Return the [x, y] coordinate for the center point of the cell that contains the specified text.  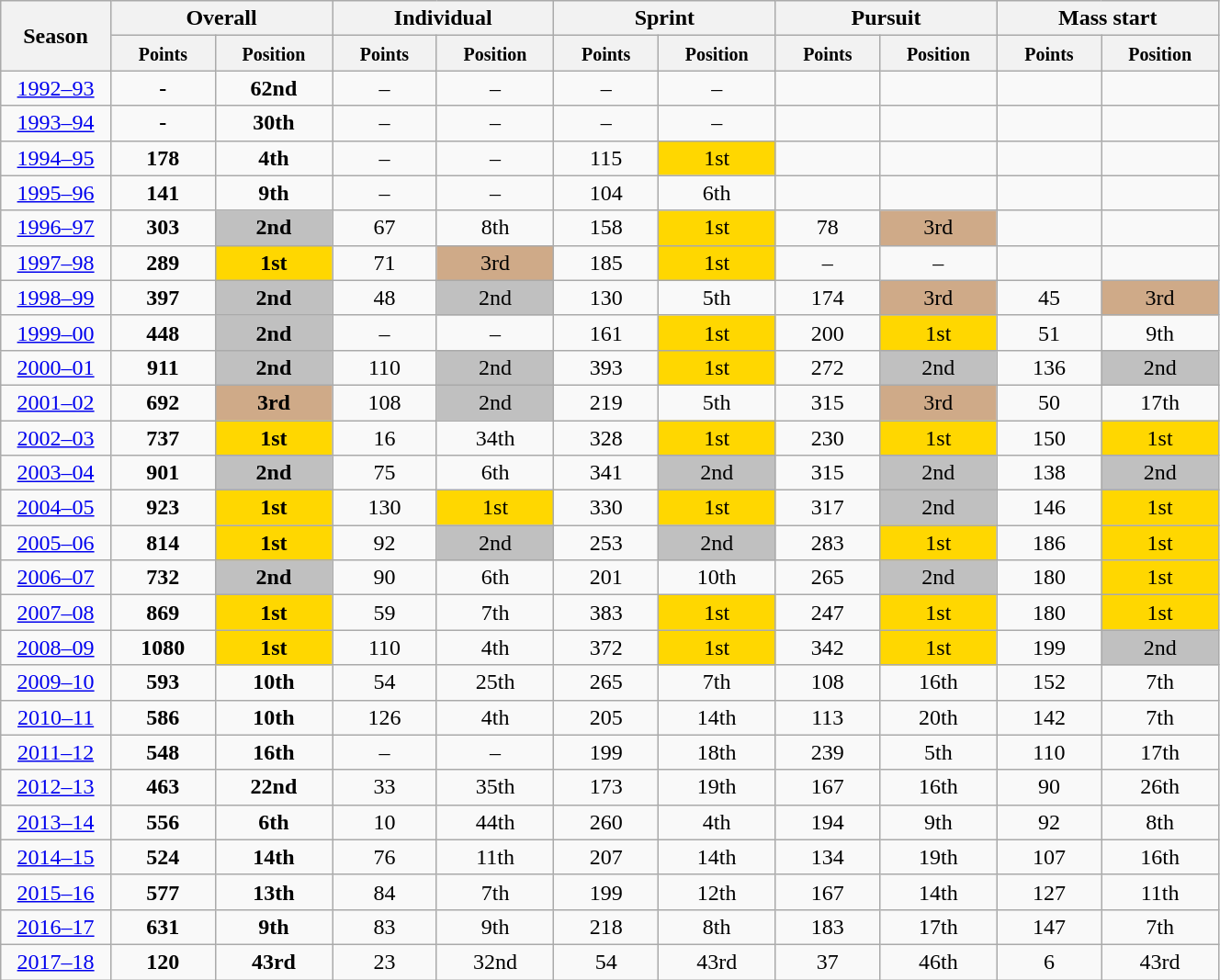
1998–99 [56, 298]
272 [828, 367]
1994–95 [56, 158]
Sprint [665, 18]
Overall [220, 18]
18th [717, 752]
289 [163, 263]
16 [385, 438]
328 [606, 438]
127 [1049, 892]
911 [163, 367]
136 [1049, 367]
32nd [494, 962]
46th [939, 962]
33 [385, 787]
2017–18 [56, 962]
253 [606, 543]
50 [1049, 402]
174 [828, 298]
2002–03 [56, 438]
134 [828, 857]
1999–00 [56, 332]
107 [1049, 857]
Season [56, 36]
814 [163, 543]
115 [606, 158]
2000–01 [56, 367]
524 [163, 857]
869 [163, 613]
737 [163, 438]
692 [163, 402]
283 [828, 543]
138 [1049, 473]
146 [1049, 508]
1080 [163, 648]
30th [274, 123]
67 [385, 228]
207 [606, 857]
2015–16 [56, 892]
186 [1049, 543]
901 [163, 473]
317 [828, 508]
51 [1049, 332]
1993–94 [56, 123]
1997–98 [56, 263]
25th [494, 682]
185 [606, 263]
10 [385, 822]
341 [606, 473]
76 [385, 857]
59 [385, 613]
586 [163, 717]
120 [163, 962]
201 [606, 578]
26th [1160, 787]
2004–05 [56, 508]
83 [385, 927]
631 [163, 927]
44th [494, 822]
205 [606, 717]
161 [606, 332]
260 [606, 822]
1996–97 [56, 228]
219 [606, 402]
2003–04 [56, 473]
23 [385, 962]
2007–08 [56, 613]
84 [385, 892]
48 [385, 298]
141 [163, 193]
230 [828, 438]
556 [163, 822]
593 [163, 682]
463 [163, 787]
6 [1049, 962]
342 [828, 648]
173 [606, 787]
Pursuit [886, 18]
158 [606, 228]
142 [1049, 717]
372 [606, 648]
218 [606, 927]
13th [274, 892]
2010–11 [56, 717]
393 [606, 367]
152 [1049, 682]
2009–10 [56, 682]
183 [828, 927]
178 [163, 158]
548 [163, 752]
397 [163, 298]
62nd [274, 88]
113 [828, 717]
247 [828, 613]
37 [828, 962]
22nd [274, 787]
2005–06 [56, 543]
126 [385, 717]
577 [163, 892]
2016–17 [56, 927]
Mass start [1108, 18]
Individual [443, 18]
12th [717, 892]
150 [1049, 438]
330 [606, 508]
2013–14 [56, 822]
200 [828, 332]
71 [385, 263]
2012–13 [56, 787]
2001–02 [56, 402]
383 [606, 613]
78 [828, 228]
34th [494, 438]
2008–09 [56, 648]
75 [385, 473]
1995–96 [56, 193]
448 [163, 332]
923 [163, 508]
20th [939, 717]
303 [163, 228]
35th [494, 787]
732 [163, 578]
45 [1049, 298]
2014–15 [56, 857]
147 [1049, 927]
2006–07 [56, 578]
194 [828, 822]
104 [606, 193]
1992–93 [56, 88]
239 [828, 752]
2011–12 [56, 752]
